Return [x, y] of the center of cell containing provided text 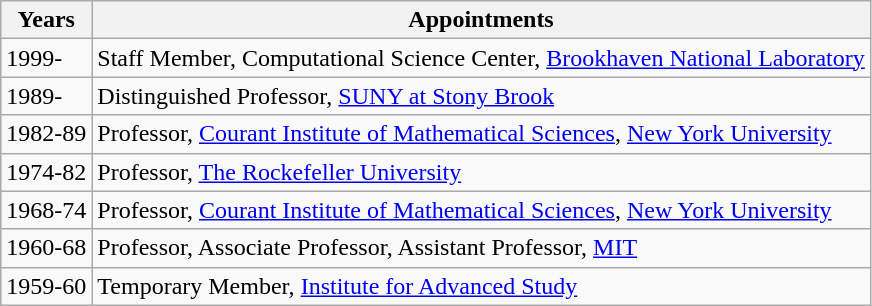
Professor, The Rockefeller University [481, 172]
1999- [46, 58]
1989- [46, 96]
Appointments [481, 20]
1968-74 [46, 210]
Temporary Member, Institute for Advanced Study [481, 286]
Years [46, 20]
1974-82 [46, 172]
Distinguished Professor, SUNY at Stony Brook [481, 96]
Professor, Associate Professor, Assistant Professor, MIT [481, 248]
1959-60 [46, 286]
Staff Member, Computational Science Center, Brookhaven National Laboratory [481, 58]
1982-89 [46, 134]
1960-68 [46, 248]
